From the cell containing the given text, extract its center point as (x, y) coordinate. 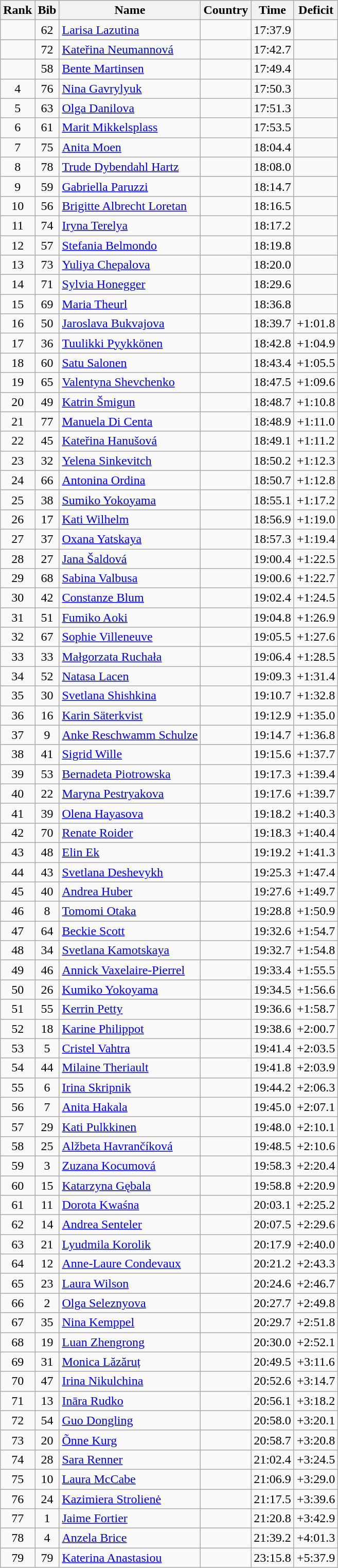
+2:03.5 (316, 1048)
Name (130, 10)
+2:52.1 (316, 1342)
19:48.0 (273, 1126)
Jaime Fortier (130, 1519)
+1:40.4 (316, 833)
+1:24.5 (316, 598)
+3:20.1 (316, 1420)
+2:46.7 (316, 1283)
20:30.0 (273, 1342)
Kumiko Yokoyama (130, 990)
19:17.6 (273, 794)
18:36.8 (273, 304)
Yuliya Chepalova (130, 265)
+1:22.7 (316, 578)
Anita Moen (130, 147)
21:20.8 (273, 1519)
Anzela Brice (130, 1538)
+5:37.9 (316, 1558)
Katrin Šmigun (130, 402)
Anke Reschwamm Schulze (130, 735)
+1:19.4 (316, 539)
+1:12.8 (316, 480)
20:58.7 (273, 1440)
20:58.0 (273, 1420)
18:50.2 (273, 461)
+1:55.5 (316, 970)
19:58.8 (273, 1185)
19:18.2 (273, 813)
Deficit (316, 10)
18:48.7 (273, 402)
19:33.4 (273, 970)
Sabina Valbusa (130, 578)
+1:50.9 (316, 911)
Gabriella Paruzzi (130, 186)
Nina Kemppel (130, 1323)
+1:58.7 (316, 1009)
23:15.8 (273, 1558)
+1:26.9 (316, 618)
Oxana Yatskaya (130, 539)
+2:51.8 (316, 1323)
+3:39.6 (316, 1499)
+1:47.4 (316, 872)
+1:56.6 (316, 990)
+3:29.0 (316, 1479)
20:03.1 (273, 1205)
Olga Seleznyova (130, 1303)
Marit Mikkelsplass (130, 128)
18:19.8 (273, 245)
Kateřina Hanušová (130, 441)
Sumiko Yokoyama (130, 500)
Iryna Terelya (130, 225)
18:20.0 (273, 265)
+1:39.7 (316, 794)
18:47.5 (273, 382)
Rank (17, 10)
+1:11.2 (316, 441)
+1:10.8 (316, 402)
Nina Gavrylyuk (130, 89)
+1:27.6 (316, 637)
Anita Hakala (130, 1107)
Olga Danilova (130, 108)
19:27.6 (273, 892)
19:44.2 (273, 1087)
+2:25.2 (316, 1205)
Natasa Lacen (130, 676)
18:04.4 (273, 147)
21:17.5 (273, 1499)
Karine Philippot (130, 1029)
17:50.3 (273, 89)
19:04.8 (273, 618)
Kati Pulkkinen (130, 1126)
19:41.8 (273, 1068)
+1:36.8 (316, 735)
+1:41.3 (316, 852)
18:56.9 (273, 519)
Maryna Pestryakova (130, 794)
18:16.5 (273, 206)
19:36.6 (273, 1009)
+1:09.6 (316, 382)
Trude Dybendahl Hartz (130, 167)
Andrea Senteler (130, 1225)
+1:35.0 (316, 715)
Laura Wilson (130, 1283)
Andrea Huber (130, 892)
Milaine Theriault (130, 1068)
2 (47, 1303)
Kateřina Neumannová (130, 49)
Beckie Scott (130, 931)
19:19.2 (273, 852)
Svetlana Kamotskaya (130, 950)
Cristel Vahtra (130, 1048)
20:21.2 (273, 1264)
+1:49.7 (316, 892)
Bib (47, 10)
17:51.3 (273, 108)
Olena Hayasova (130, 813)
+1:40.3 (316, 813)
Sophie Villeneuve (130, 637)
19:00.6 (273, 578)
19:28.8 (273, 911)
Satu Salonen (130, 363)
+1:37.7 (316, 754)
Tomomi Otaka (130, 911)
20:27.7 (273, 1303)
19:15.6 (273, 754)
+3:14.7 (316, 1381)
+1:04.9 (316, 343)
Time (273, 10)
Katerina Anastasiou (130, 1558)
17:49.4 (273, 69)
Tuulikki Pyykkönen (130, 343)
Alžbeta Havrančíková (130, 1146)
Õnne Kurg (130, 1440)
+2:06.3 (316, 1087)
Svetlana Shishkina (130, 696)
19:00.4 (273, 558)
Yelena Sinkevitch (130, 461)
Karin Säterkvist (130, 715)
Valentyna Shevchenko (130, 382)
Sara Renner (130, 1459)
19:12.9 (273, 715)
+2:40.0 (316, 1244)
19:14.7 (273, 735)
Bente Martinsen (130, 69)
20:56.1 (273, 1401)
18:49.1 (273, 441)
+1:19.0 (316, 519)
19:34.5 (273, 990)
18:39.7 (273, 324)
Kati Wilhelm (130, 519)
1 (47, 1519)
Svetlana Deshevykh (130, 872)
Constanze Blum (130, 598)
Zuzana Kocumová (130, 1166)
+2:10.6 (316, 1146)
Sylvia Honegger (130, 285)
18:08.0 (273, 167)
Brigitte Albrecht Loretan (130, 206)
+1:54.7 (316, 931)
18:29.6 (273, 285)
+2:10.1 (316, 1126)
Irina Nikulchina (130, 1381)
+3:11.6 (316, 1362)
19:17.3 (273, 774)
Bernadeta Piotrowska (130, 774)
18:17.2 (273, 225)
Monica Lăzăruț (130, 1362)
+1:22.5 (316, 558)
Katarzyna Gębala (130, 1185)
19:10.7 (273, 696)
20:52.6 (273, 1381)
19:45.0 (273, 1107)
Kerrin Petty (130, 1009)
Renate Roider (130, 833)
Sigrid Wille (130, 754)
3 (47, 1166)
18:14.7 (273, 186)
18:42.8 (273, 343)
+1:31.4 (316, 676)
20:24.6 (273, 1283)
19:25.3 (273, 872)
17:37.9 (273, 30)
Laura McCabe (130, 1479)
+1:54.8 (316, 950)
+3:42.9 (316, 1519)
+2:49.8 (316, 1303)
18:57.3 (273, 539)
+2:29.6 (316, 1225)
18:43.4 (273, 363)
Stefania Belmondo (130, 245)
Annick Vaxelaire-Pierrel (130, 970)
Dorota Kwaśna (130, 1205)
Guo Dongling (130, 1420)
+1:39.4 (316, 774)
19:48.5 (273, 1146)
19:58.3 (273, 1166)
Jana Šaldová (130, 558)
19:06.4 (273, 657)
21:39.2 (273, 1538)
20:07.5 (273, 1225)
+2:07.1 (316, 1107)
18:55.1 (273, 500)
17:53.5 (273, 128)
+4:01.3 (316, 1538)
17:42.7 (273, 49)
19:41.4 (273, 1048)
Ināra Rudko (130, 1401)
Fumiko Aoki (130, 618)
18:50.7 (273, 480)
20:17.9 (273, 1244)
19:09.3 (273, 676)
20:29.7 (273, 1323)
Antonina Ordina (130, 480)
+1:28.5 (316, 657)
+2:43.3 (316, 1264)
Lyudmila Korolik (130, 1244)
Anne-Laure Condevaux (130, 1264)
Elin Ek (130, 852)
+2:03.9 (316, 1068)
+3:24.5 (316, 1459)
Luan Zhengrong (130, 1342)
19:32.7 (273, 950)
+3:18.2 (316, 1401)
Manuela Di Centa (130, 421)
18:48.9 (273, 421)
+1:05.5 (316, 363)
19:05.5 (273, 637)
Larisa Lazutina (130, 30)
Country (226, 10)
+2:20.9 (316, 1185)
+2:00.7 (316, 1029)
Maria Theurl (130, 304)
+2:20.4 (316, 1166)
Kazimiera Strolienė (130, 1499)
Małgorzata Ruchała (130, 657)
+1:11.0 (316, 421)
+1:01.8 (316, 324)
+1:12.3 (316, 461)
21:06.9 (273, 1479)
Jaroslava Bukvajova (130, 324)
19:18.3 (273, 833)
19:32.6 (273, 931)
20:49.5 (273, 1362)
+1:17.2 (316, 500)
19:38.6 (273, 1029)
+3:20.8 (316, 1440)
19:02.4 (273, 598)
+1:32.8 (316, 696)
Irina Skripnik (130, 1087)
21:02.4 (273, 1459)
